Find where the given text appears and provide that cell's center as [x, y] coordinate. 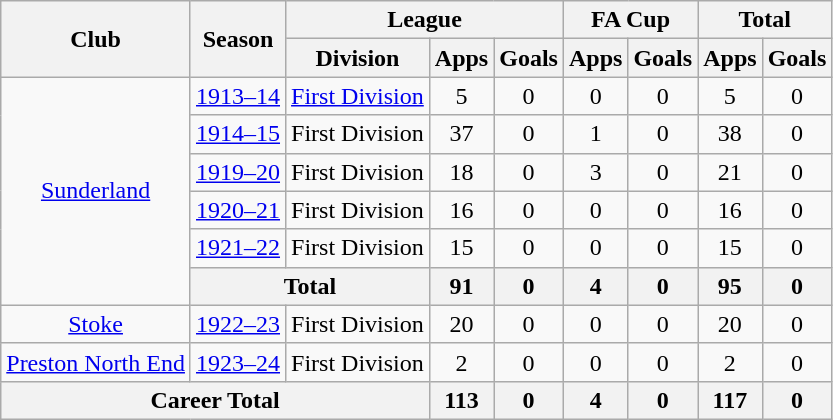
3 [595, 172]
FA Cup [630, 20]
1919–20 [238, 172]
95 [730, 286]
1 [595, 134]
113 [461, 400]
91 [461, 286]
Division [358, 58]
League [425, 20]
1921–22 [238, 248]
38 [730, 134]
1914–15 [238, 134]
18 [461, 172]
Stoke [96, 324]
1920–21 [238, 210]
Season [238, 39]
117 [730, 400]
Career Total [216, 400]
37 [461, 134]
Preston North End [96, 362]
21 [730, 172]
1923–24 [238, 362]
1913–14 [238, 96]
Club [96, 39]
Sunderland [96, 191]
1922–23 [238, 324]
